From the cell containing the given text, extract its center point as [X, Y] coordinate. 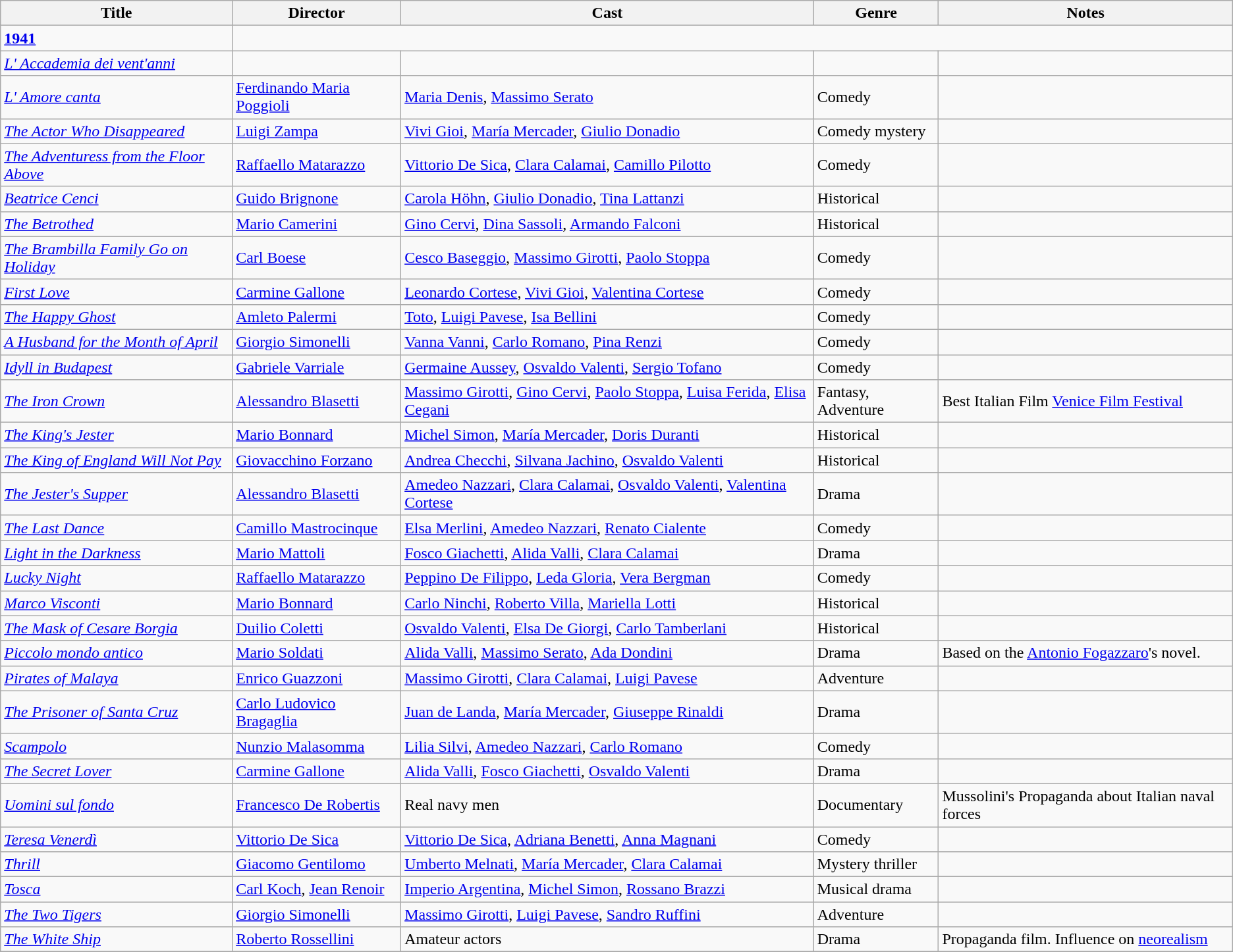
Andrea Checchi, Silvana Jachino, Osvaldo Valenti [607, 460]
Osvaldo Valenti, Elsa De Giorgi, Carlo Tamberlani [607, 628]
The Happy Ghost [117, 317]
Carlo Ludovico Bragaglia [317, 712]
Amedeo Nazzari, Clara Calamai, Osvaldo Valenti, Valentina Cortese [607, 494]
Camillo Mastrocinque [317, 528]
Giovacchino Forzano [317, 460]
L' Amore canta [117, 97]
Mussolini's Propaganda about Italian naval forces [1085, 805]
Beatrice Cenci [117, 199]
Pirates of Malaya [117, 678]
Peppino De Filippo, Leda Gloria, Vera Bergman [607, 578]
The Last Dance [117, 528]
Real navy men [607, 805]
Duilio Coletti [317, 628]
The Prisoner of Santa Cruz [117, 712]
Thrill [117, 864]
Tosca [117, 889]
Enrico Guazzoni [317, 678]
Massimo Girotti, Gino Cervi, Paolo Stoppa, Luisa Ferida, Elisa Cegani [607, 402]
Title [117, 13]
Francesco De Robertis [317, 805]
Roberto Rossellini [317, 939]
Light in the Darkness [117, 553]
Vittorio De Sica, Adriana Benetti, Anna Magnani [607, 839]
The Actor Who Disappeared [117, 131]
Fosco Giachetti, Alida Valli, Clara Calamai [607, 553]
Lilia Silvi, Amedeo Nazzari, Carlo Romano [607, 746]
Juan de Landa, María Mercader, Giuseppe Rinaldi [607, 712]
Massimo Girotti, Clara Calamai, Luigi Pavese [607, 678]
Giacomo Gentilomo [317, 864]
Amleto Palermi [317, 317]
Umberto Melnati, María Mercader, Clara Calamai [607, 864]
Mario Mattoli [317, 553]
First Love [117, 292]
Alida Valli, Massimo Serato, Ada Dondini [607, 653]
Toto, Luigi Pavese, Isa Bellini [607, 317]
Marco Visconti [117, 603]
Michel Simon, María Mercader, Doris Duranti [607, 435]
L' Accademia dei vent'anni [117, 63]
Gabriele Varriale [317, 367]
Documentary [876, 805]
Based on the Antonio Fogazzaro's novel. [1085, 653]
Guido Brignone [317, 199]
Notes [1085, 13]
Propaganda film. Influence on neorealism [1085, 939]
Uomini sul fondo [117, 805]
Luigi Zampa [317, 131]
Comedy mystery [876, 131]
Carl Koch, Jean Renoir [317, 889]
Genre [876, 13]
Mystery thriller [876, 864]
Massimo Girotti, Luigi Pavese, Sandro Ruffini [607, 914]
The Mask of Cesare Borgia [117, 628]
Leonardo Cortese, Vivi Gioi, Valentina Cortese [607, 292]
Ferdinando Maria Poggioli [317, 97]
Vanna Vanni, Carlo Romano, Pina Renzi [607, 342]
Musical drama [876, 889]
Amateur actors [607, 939]
Fantasy, Adventure [876, 402]
Germaine Aussey, Osvaldo Valenti, Sergio Tofano [607, 367]
Scampolo [117, 746]
Maria Denis, Massimo Serato [607, 97]
A Husband for the Month of April [117, 342]
Carl Boese [317, 258]
Alida Valli, Fosco Giachetti, Osvaldo Valenti [607, 771]
The Betrothed [117, 224]
The Jester's Supper [117, 494]
1941 [117, 38]
Teresa Venerdì [117, 839]
The Brambilla Family Go on Holiday [117, 258]
The Adventuress from the Floor Above [117, 165]
Cesco Baseggio, Massimo Girotti, Paolo Stoppa [607, 258]
Carola Höhn, Giulio Donadio, Tina Lattanzi [607, 199]
Vittorio De Sica [317, 839]
Cast [607, 13]
Carlo Ninchi, Roberto Villa, Mariella Lotti [607, 603]
Gino Cervi, Dina Sassoli, Armando Falconi [607, 224]
The Iron Crown [117, 402]
Elsa Merlini, Amedeo Nazzari, Renato Cialente [607, 528]
Idyll in Budapest [117, 367]
Mario Soldati [317, 653]
Best Italian Film Venice Film Festival [1085, 402]
The Two Tigers [117, 914]
Lucky Night [117, 578]
The Secret Lover [117, 771]
Mario Camerini [317, 224]
Imperio Argentina, Michel Simon, Rossano Brazzi [607, 889]
Director [317, 13]
Vivi Gioi, María Mercader, Giulio Donadio [607, 131]
Piccolo mondo antico [117, 653]
The King's Jester [117, 435]
Vittorio De Sica, Clara Calamai, Camillo Pilotto [607, 165]
The King of England Will Not Pay [117, 460]
The White Ship [117, 939]
Nunzio Malasomma [317, 746]
